Locate the cell with the specified text and output its (X, Y) center coordinate. 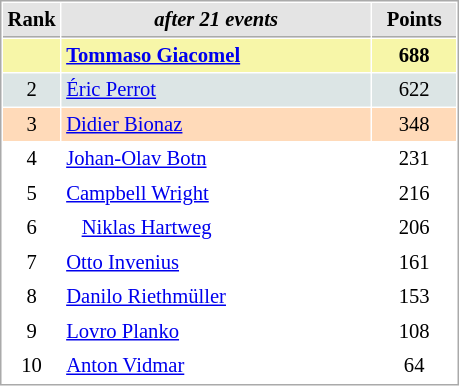
Didier Bionaz (216, 124)
Lovro Planko (216, 332)
2 (32, 90)
Éric Perrot (216, 90)
Rank (32, 20)
5 (32, 194)
8 (32, 296)
688 (414, 56)
206 (414, 228)
Danilo Riethmüller (216, 296)
6 (32, 228)
348 (414, 124)
Johan-Olav Botn (216, 158)
10 (32, 366)
161 (414, 262)
3 (32, 124)
Campbell Wright (216, 194)
Otto Invenius (216, 262)
7 (32, 262)
216 (414, 194)
231 (414, 158)
9 (32, 332)
Anton Vidmar (216, 366)
Tommaso Giacomel (216, 56)
Niklas Hartweg (216, 228)
622 (414, 90)
after 21 events (216, 20)
108 (414, 332)
Points (414, 20)
64 (414, 366)
153 (414, 296)
4 (32, 158)
